Determine the [x, y] coordinate at the center of the cell enclosing the given text.  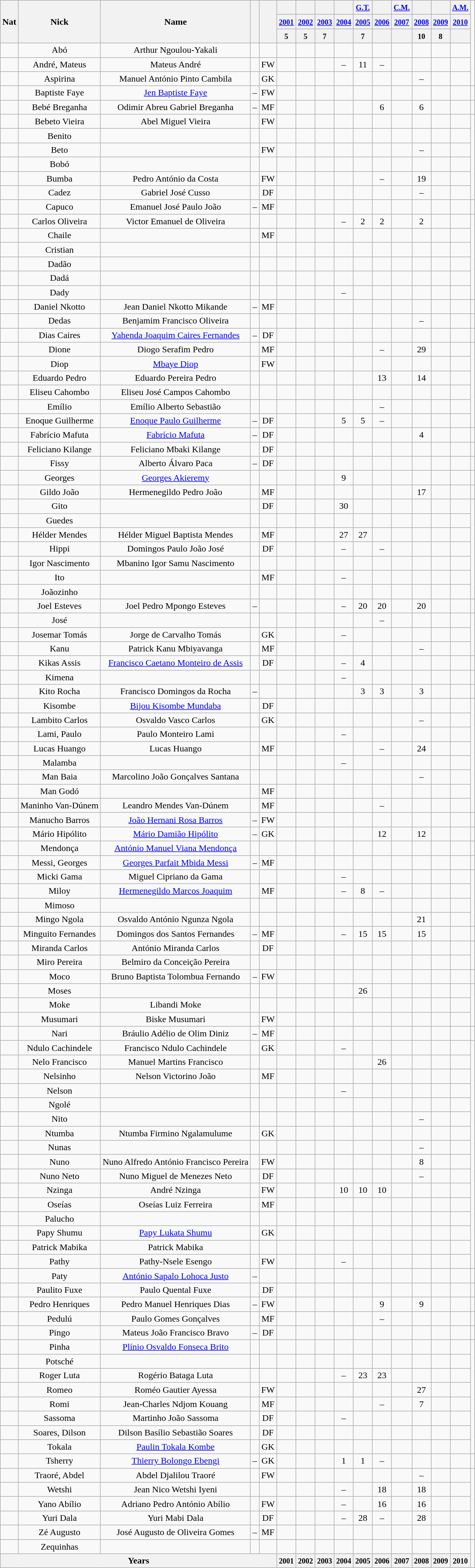
Dadá [59, 278]
Biske Musumari [175, 1019]
Bobó [59, 164]
Marcolino João Gonçalves Santana [175, 777]
Jean Nico Wetshi Iyeni [175, 1489]
Pedro Manuel Henriques Dias [175, 1304]
Sassoma [59, 1418]
Baptiste Faye [59, 93]
Eliseu Cahombo [59, 392]
Abdel Djalilou Traoré [175, 1475]
Mbaye Diop [175, 364]
Musumari [59, 1019]
Lambito Carlos [59, 720]
Tokala [59, 1447]
Abó [59, 50]
Mimoso [59, 905]
Pingo [59, 1333]
Pathy [59, 1261]
Maninho Van-Dúnem [59, 805]
Oseías Luiz Ferreira [175, 1204]
Cadez [59, 193]
Nito [59, 1119]
Pedulú [59, 1318]
João Hernani Rosa Barros [175, 820]
Benito [59, 136]
Years [139, 1561]
Nari [59, 1033]
Moke [59, 1005]
14 [422, 378]
Paulo Gomes Gonçalves [175, 1318]
Manucho Barros [59, 820]
Jorge de Carvalho Tomás [175, 635]
Rogério Bataga Luta [175, 1376]
Benjamim Francisco Oliveira [175, 321]
Joãozinho [59, 592]
Domingos Paulo João José [175, 549]
Mendonça [59, 848]
Kikas Assis [59, 663]
Beto [59, 150]
Dadão [59, 264]
Bumba [59, 179]
Ito [59, 577]
António Manuel Viana Mendonça [175, 848]
Feliciano Kilange [59, 449]
Nuno Neto [59, 1176]
Roger Luta [59, 1376]
Alberto Álvaro Paca [175, 464]
Hélder Miguel Baptista Mendes [175, 535]
André, Mateus [59, 64]
Nzinga [59, 1190]
Zé Augusto [59, 1532]
Joel Pedro Mpongo Esteves [175, 606]
Papy Shumu [59, 1233]
Hippi [59, 549]
Pedro Henriques [59, 1304]
Bráulio Adélio de Olim Diniz [175, 1033]
Nelson [59, 1091]
Joel Esteves [59, 606]
Roméo Gautier Ayessa [175, 1390]
Pedro António da Costa [175, 179]
Man Baia [59, 777]
Bijou Kisombe Mundaba [175, 706]
Ngolé [59, 1105]
Emílio [59, 406]
Leandro Mendes Van-Dúnem [175, 805]
Guedes [59, 520]
Jean-Charles Ndjom Kouang [175, 1404]
Paulo Quental Fuxe [175, 1290]
Hermenegildo Marcos Joaquim [175, 891]
Emanuel José Paulo João [175, 207]
13 [382, 378]
Nuno [59, 1162]
Ndulo Cachindele [59, 1048]
Nat [9, 22]
Nelo Francisco [59, 1062]
Yuri Mabi Dala [175, 1518]
Dady [59, 292]
Abel Miguel Vieira [175, 121]
Igor Nascimento [59, 563]
17 [422, 492]
Oseías [59, 1204]
Pathy-Nsele Esengo [175, 1261]
Jean Daniel Nkotto Mikande [175, 307]
Osvaldo António Ngunza Ngola [175, 920]
Ntumba Firmino Ngalamulume [175, 1133]
Paulito Fuxe [59, 1290]
Romeo [59, 1390]
Messi, Georges [59, 862]
Pinha [59, 1347]
Belmiro da Conceição Pereira [175, 962]
A.M. [460, 7]
Nuno Miguel de Menezes Neto [175, 1176]
Fissy [59, 464]
Enoque Guilherme [59, 421]
21 [422, 920]
Georges [59, 478]
Mário Damião Hipólito [175, 834]
Libandi Moke [175, 1005]
Kisombe [59, 706]
Chaile [59, 235]
Tsherry [59, 1461]
Minguito Fernandes [59, 934]
Mingo Ngola [59, 920]
Miranda Carlos [59, 948]
Diogo Serafim Pedro [175, 349]
Yuri Dala [59, 1518]
António Sapalo Lohoca Justo [175, 1276]
11 [363, 64]
Feliciano Mbaki Kilange [175, 449]
Hélder Mendes [59, 535]
Dedas [59, 321]
Francisco Caetano Monteiro de Assis [175, 663]
Aspirina [59, 79]
Georges Akieremy [175, 478]
Eliseu José Campos Cahombo [175, 392]
Gildo João [59, 492]
Eduardo Pedro [59, 378]
Malamba [59, 763]
24 [422, 748]
Osvaldo Vasco Carlos [175, 720]
Adriano Pedro António Abílio [175, 1504]
Nelsinho [59, 1076]
Eduardo Pereira Pedro [175, 378]
Wetshi [59, 1489]
Paulin Tokala Kombe [175, 1447]
Moses [59, 991]
Carlos Oliveira [59, 221]
Gabriel José Cusso [175, 193]
G.T. [363, 7]
19 [422, 179]
Enoque Paulo Guilherme [175, 421]
Mário Hipólito [59, 834]
Daniel Nkotto [59, 307]
Diop [59, 364]
Domingos dos Santos Fernandes [175, 934]
Romi [59, 1404]
29 [422, 349]
Capuco [59, 207]
Kanu [59, 649]
Dias Caires [59, 335]
André Nzinga [175, 1190]
Odimir Abreu Gabriel Breganha [175, 107]
Bebeto Vieira [59, 121]
Ntumba [59, 1133]
Nick [59, 22]
José [59, 620]
Yano Abílio [59, 1504]
Nelson Victorino João [175, 1076]
Francisco Ndulo Cachindele [175, 1048]
Mateus João Francisco Bravo [175, 1333]
Gito [59, 506]
30 [344, 506]
Bruno Baptista Tolombua Fernando [175, 976]
Plínio Osvaldo Fonseca Brito [175, 1347]
António Miranda Carlos [175, 948]
Thierry Bolongo Ebengi [175, 1461]
Mbanino Igor Samu Nascimento [175, 563]
Miguel Cipriano da Gama [175, 877]
Potsché [59, 1361]
Name [175, 22]
Kimena [59, 677]
Paty [59, 1276]
Miro Pereira [59, 962]
Manuel Martins Francisco [175, 1062]
Josemar Tomás [59, 635]
Yahenda Joaquim Caires Fernandes [175, 335]
Miloy [59, 891]
Nunas [59, 1148]
Francisco Domingos da Rocha [175, 692]
Mateus André [175, 64]
Kito Rocha [59, 692]
Dilson Basílio Sebastião Soares [175, 1432]
José Augusto de Oliveira Gomes [175, 1532]
Soares, Dilson [59, 1432]
Lami, Paulo [59, 734]
Hermenegildo Pedro João [175, 492]
Palucho [59, 1219]
Micki Gama [59, 877]
Victor Emanuel de Oliveira [175, 221]
Zequinhas [59, 1547]
Emílio Alberto Sebastião [175, 406]
Georges Parfait Mbida Messi [175, 862]
Paulo Monteiro Lami [175, 734]
Moco [59, 976]
Man Godó [59, 791]
Papy Lukata Shumu [175, 1233]
Martinho João Sassoma [175, 1418]
Bebé Breganha [59, 107]
Cristian [59, 250]
Traoré, Abdel [59, 1475]
Nuno Alfredo António Francisco Pereira [175, 1162]
Jen Baptiste Faye [175, 93]
Arthur Ngoulou-Yakali [175, 50]
Patrick Kanu Mbiyavanga [175, 649]
Manuel António Pinto Cambila [175, 79]
Dione [59, 349]
C.M. [402, 7]
